Pinpoint the cell where the given text exists, returning its [X, Y] midpoint coordinate. 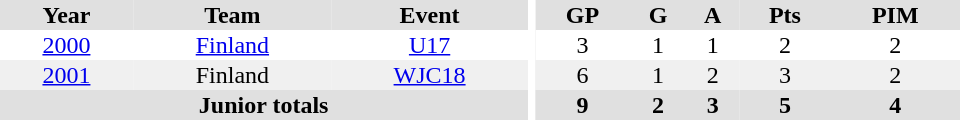
2000 [66, 45]
Junior totals [264, 105]
6 [582, 75]
PIM [895, 15]
WJC18 [430, 75]
G [658, 15]
Year [66, 15]
U17 [430, 45]
A [712, 15]
4 [895, 105]
9 [582, 105]
Team [232, 15]
5 [784, 105]
GP [582, 15]
Event [430, 15]
2001 [66, 75]
Pts [784, 15]
